Capture the cell that displays the provided text and extract its [X, Y] central coordinate. 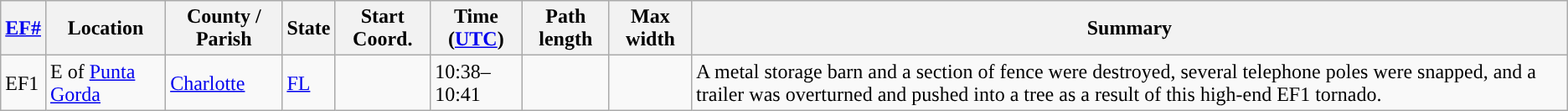
FL [308, 82]
EF# [23, 29]
Charlotte [224, 82]
10:38–10:41 [477, 82]
Max width [650, 29]
E of Punta Gorda [106, 82]
Time (UTC) [477, 29]
Location [106, 29]
State [308, 29]
Start Coord. [383, 29]
County / Parish [224, 29]
Summary [1130, 29]
Path length [565, 29]
EF1 [23, 82]
